Search for the cell housing the specified text and yield its (x, y) center coordinate. 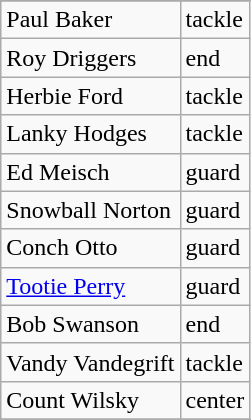
Snowball Norton (90, 210)
Bob Swanson (90, 324)
Roy Driggers (90, 58)
Tootie Perry (90, 286)
Lanky Hodges (90, 134)
Herbie Ford (90, 96)
Vandy Vandegrift (90, 362)
Paul Baker (90, 20)
Count Wilsky (90, 400)
Ed Meisch (90, 172)
center (215, 400)
Conch Otto (90, 248)
